Detect which cell encompasses the target text, then output its [x, y] center coordinate. 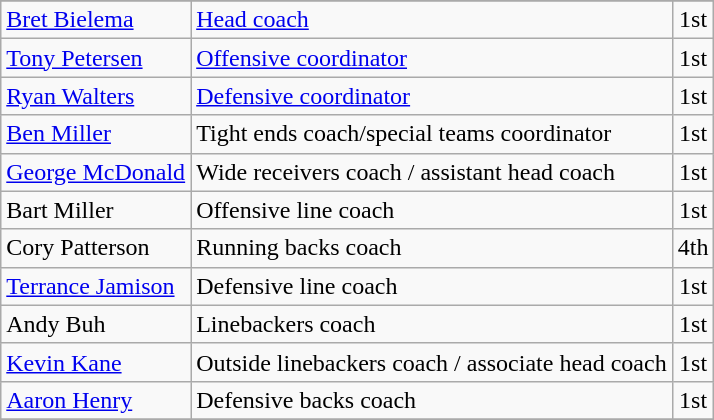
Andy Buh [96, 324]
Defensive backs coach [432, 400]
Defensive line coach [432, 286]
Defensive coordinator [432, 96]
Head coach [432, 20]
Tight ends coach/special teams coordinator [432, 134]
Cory Patterson [96, 248]
Offensive line coach [432, 210]
Bart Miller [96, 210]
Ryan Walters [96, 96]
Outside linebackers coach / associate head coach [432, 362]
Tony Petersen [96, 58]
Aaron Henry [96, 400]
Wide receivers coach / assistant head coach [432, 172]
Bret Bielema [96, 20]
George McDonald [96, 172]
Offensive coordinator [432, 58]
Kevin Kane [96, 362]
Ben Miller [96, 134]
Linebackers coach [432, 324]
Running backs coach [432, 248]
4th [693, 248]
Terrance Jamison [96, 286]
